Pinpoint the cell where the given text exists, returning its (X, Y) midpoint coordinate. 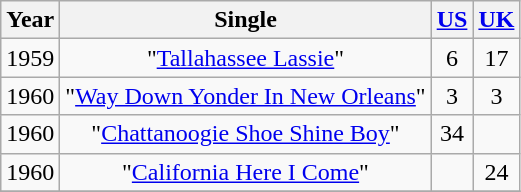
"Way Down Yonder In New Orleans" (246, 96)
"Tallahassee Lassie" (246, 58)
"Chattanoogie Shoe Shine Boy" (246, 134)
Year (30, 20)
US (452, 20)
6 (452, 58)
34 (452, 134)
UK (496, 20)
17 (496, 58)
24 (496, 172)
"California Here I Come" (246, 172)
1959 (30, 58)
Single (246, 20)
